Find where the given text appears and provide that cell's center as [X, Y] coordinate. 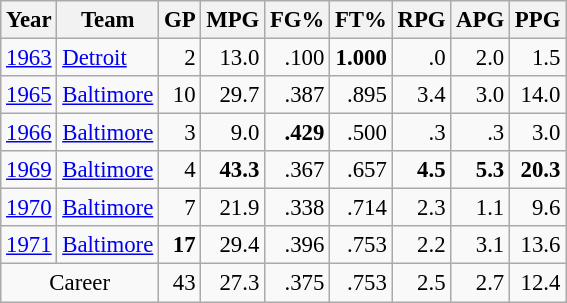
14.0 [538, 95]
10 [180, 95]
1965 [29, 95]
1966 [29, 133]
PPG [538, 20]
1.1 [480, 208]
1969 [29, 170]
9.0 [233, 133]
FT% [362, 20]
3 [180, 133]
4 [180, 170]
27.3 [233, 283]
43 [180, 283]
3.4 [422, 95]
Year [29, 20]
5.3 [480, 170]
.500 [362, 133]
13.6 [538, 245]
1970 [29, 208]
20.3 [538, 170]
12.4 [538, 283]
13.0 [233, 58]
.895 [362, 95]
.387 [298, 95]
2 [180, 58]
1963 [29, 58]
2.2 [422, 245]
3.1 [480, 245]
29.7 [233, 95]
1.000 [362, 58]
.429 [298, 133]
.367 [298, 170]
.396 [298, 245]
APG [480, 20]
Career [80, 283]
2.5 [422, 283]
.100 [298, 58]
.375 [298, 283]
MPG [233, 20]
RPG [422, 20]
43.3 [233, 170]
.0 [422, 58]
21.9 [233, 208]
Team [108, 20]
29.4 [233, 245]
GP [180, 20]
1.5 [538, 58]
FG% [298, 20]
17 [180, 245]
2.0 [480, 58]
Detroit [108, 58]
.714 [362, 208]
7 [180, 208]
.338 [298, 208]
2.7 [480, 283]
9.6 [538, 208]
1971 [29, 245]
.657 [362, 170]
2.3 [422, 208]
4.5 [422, 170]
